For the text-containing cell, return its midpoint in (x, y) coordinate format. 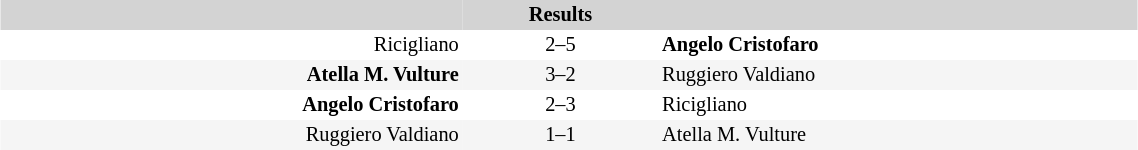
3–2 (560, 75)
2–5 (560, 45)
2–3 (560, 105)
Results (560, 15)
1–1 (560, 135)
